Determine the [x, y] coordinate at the center of the cell enclosing the given text.  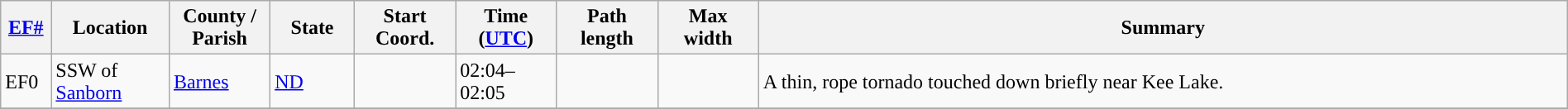
Path length [607, 28]
Max width [708, 28]
Location [111, 28]
ND [313, 81]
A thin, rope tornado touched down briefly near Kee Lake. [1163, 81]
EF# [26, 28]
Start Coord. [404, 28]
State [313, 28]
EF0 [26, 81]
County / Parish [219, 28]
Time (UTC) [506, 28]
02:04–02:05 [506, 81]
Summary [1163, 28]
SSW of Sanborn [111, 81]
Barnes [219, 81]
